Determine the [x, y] coordinate at the center of the cell enclosing the given text.  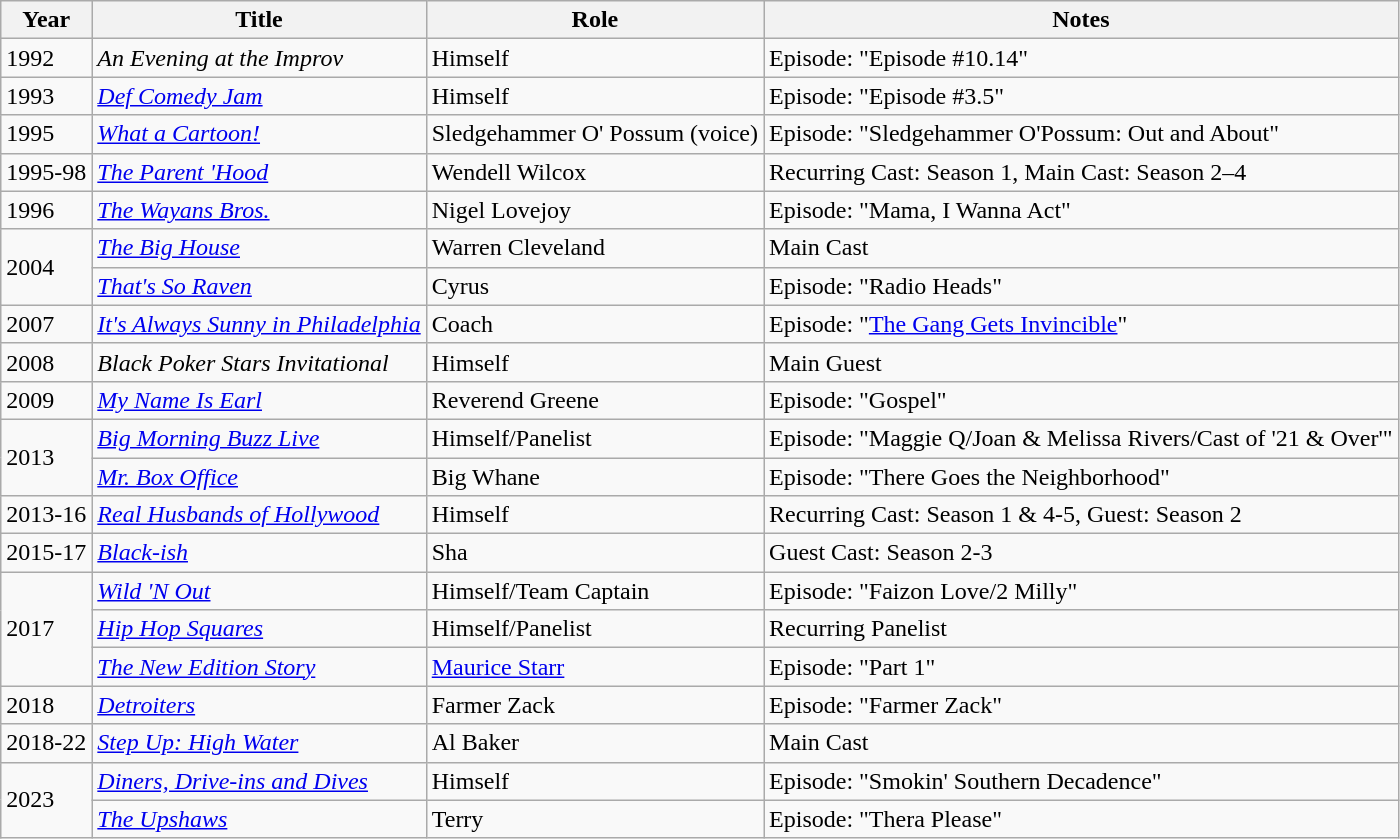
Big Whane [594, 477]
Role [594, 20]
Diners, Drive-ins and Dives [259, 781]
Episode: "Smokin' Southern Decadence" [1082, 781]
2004 [46, 267]
Episode: "Episode #10.14" [1082, 58]
Episode: "Maggie Q/Joan & Melissa Rivers/Cast of '21 & Over'" [1082, 438]
Step Up: High Water [259, 743]
Al Baker [594, 743]
The Upshaws [259, 819]
2013 [46, 457]
Episode: "Gospel" [1082, 400]
Wild 'N Out [259, 591]
Detroiters [259, 705]
Sha [594, 553]
Episode: "Episode #3.5" [1082, 96]
Episode: "Sledgehammer O'Possum: Out and About" [1082, 134]
Mr. Box Office [259, 477]
Recurring Panelist [1082, 629]
The Parent 'Hood [259, 172]
Guest Cast: Season 2-3 [1082, 553]
Episode: "The Gang Gets Invincible" [1082, 324]
2013-16 [46, 515]
Nigel Lovejoy [594, 210]
1996 [46, 210]
Maurice Starr [594, 667]
Recurring Cast: Season 1, Main Cast: Season 2–4 [1082, 172]
Black-ish [259, 553]
An Evening at the Improv [259, 58]
1992 [46, 58]
Real Husbands of Hollywood [259, 515]
Sledgehammer O' Possum (voice) [594, 134]
The Wayans Bros. [259, 210]
Title [259, 20]
Episode: "There Goes the Neighborhood" [1082, 477]
Black Poker Stars Invitational [259, 362]
Episode: "Radio Heads" [1082, 286]
Main Guest [1082, 362]
2018 [46, 705]
Def Comedy Jam [259, 96]
Wendell Wilcox [594, 172]
Terry [594, 819]
Warren Cleveland [594, 248]
2023 [46, 800]
Year [46, 20]
Farmer Zack [594, 705]
1993 [46, 96]
Hip Hop Squares [259, 629]
That's So Raven [259, 286]
Notes [1082, 20]
My Name Is Earl [259, 400]
It's Always Sunny in Philadelphia [259, 324]
Coach [594, 324]
Episode: "Mama, I Wanna Act" [1082, 210]
Reverend Greene [594, 400]
1995 [46, 134]
Cyrus [594, 286]
Episode: "Thera Please" [1082, 819]
Himself/Team Captain [594, 591]
What a Cartoon! [259, 134]
2007 [46, 324]
2015-17 [46, 553]
2008 [46, 362]
2009 [46, 400]
2018-22 [46, 743]
The New Edition Story [259, 667]
Episode: "Part 1" [1082, 667]
Episode: "Farmer Zack" [1082, 705]
Big Morning Buzz Live [259, 438]
1995-98 [46, 172]
Recurring Cast: Season 1 & 4-5, Guest: Season 2 [1082, 515]
2017 [46, 629]
Episode: "Faizon Love/2 Milly" [1082, 591]
The Big House [259, 248]
